Scan for the cell matching the given text and deliver its (x, y) coordinate at center. 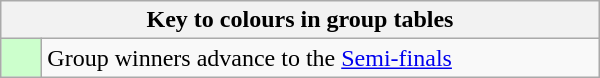
Group winners advance to the Semi-finals (320, 58)
Key to colours in group tables (300, 20)
